Scan for the cell matching the given text and deliver its (X, Y) coordinate at center. 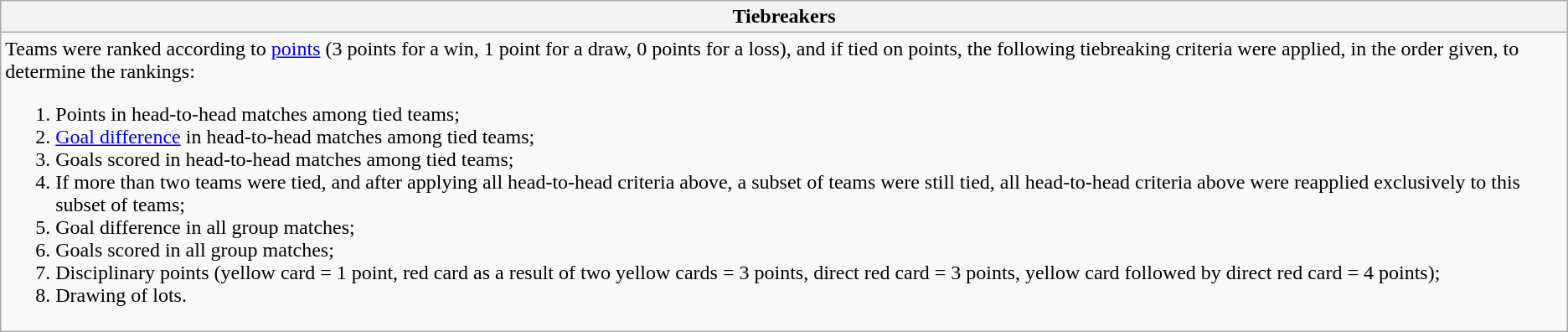
Tiebreakers (784, 17)
